Determine the [X, Y] coordinate at the center of the cell enclosing the given text.  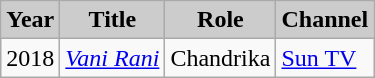
Vani Rani [112, 58]
Channel [325, 20]
2018 [30, 58]
Chandrika [220, 58]
Role [220, 20]
Sun TV [325, 58]
Year [30, 20]
Title [112, 20]
